Extract the (x, y) coordinate from the center of the cell holding the provided text.  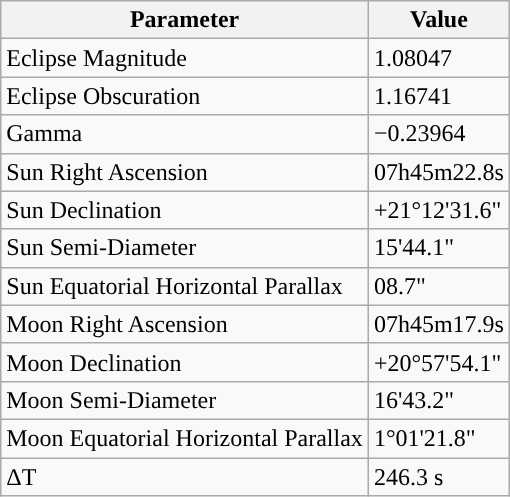
07h45m22.8s (438, 172)
Moon Equatorial Horizontal Parallax (185, 438)
Moon Right Ascension (185, 324)
+20°57'54.1" (438, 362)
1°01'21.8" (438, 438)
ΔT (185, 477)
1.16741 (438, 96)
Eclipse Magnitude (185, 58)
Sun Right Ascension (185, 172)
07h45m17.9s (438, 324)
1.08047 (438, 58)
Sun Semi-Diameter (185, 248)
16'43.2" (438, 400)
Moon Semi-Diameter (185, 400)
Sun Declination (185, 210)
−0.23964 (438, 134)
+21°12'31.6" (438, 210)
Moon Declination (185, 362)
Sun Equatorial Horizontal Parallax (185, 286)
15'44.1" (438, 248)
08.7" (438, 286)
Gamma (185, 134)
246.3 s (438, 477)
Parameter (185, 20)
Eclipse Obscuration (185, 96)
Value (438, 20)
